Search for the cell housing the specified text and yield its [x, y] center coordinate. 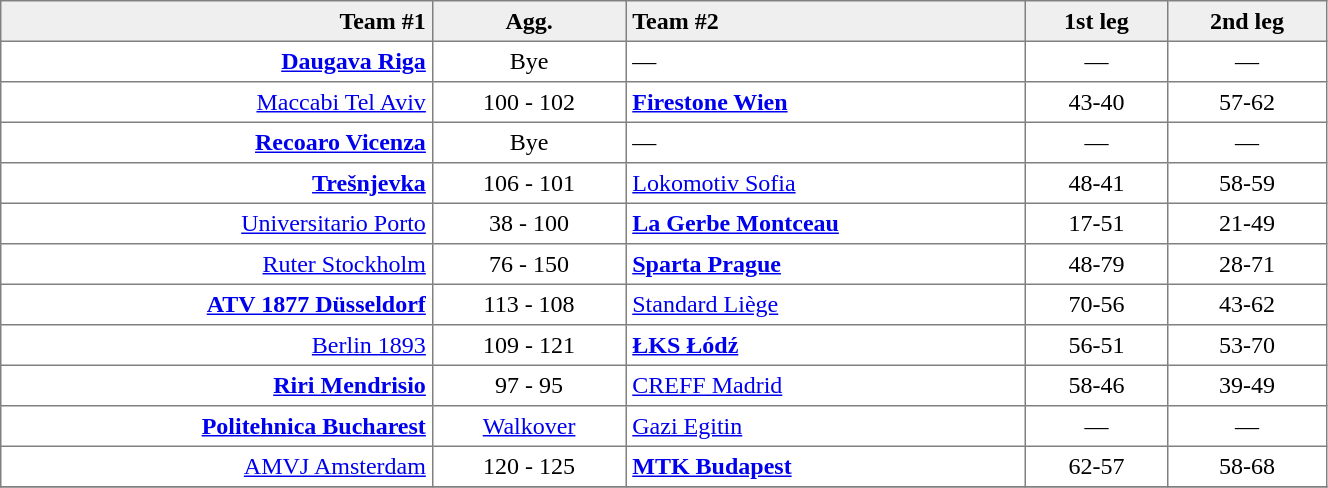
76 - 150 [530, 264]
Firestone Wien [826, 102]
48-41 [1096, 183]
Politehnica Bucharest [217, 426]
Recoaro Vicenza [217, 142]
Team #2 [826, 21]
113 - 108 [530, 304]
100 - 102 [530, 102]
CREFF Madrid [826, 385]
21-49 [1246, 223]
Universitario Porto [217, 223]
109 - 121 [530, 345]
28-71 [1246, 264]
56-51 [1096, 345]
58-46 [1096, 385]
17-51 [1096, 223]
53-70 [1246, 345]
Maccabi Tel Aviv [217, 102]
ŁKS Łódź [826, 345]
120 - 125 [530, 466]
58-68 [1246, 466]
Team #1 [217, 21]
106 - 101 [530, 183]
Ruter Stockholm [217, 264]
58-59 [1246, 183]
43-62 [1246, 304]
57-62 [1246, 102]
39-49 [1246, 385]
43-40 [1096, 102]
Agg. [530, 21]
62-57 [1096, 466]
70-56 [1096, 304]
Daugava Riga [217, 61]
La Gerbe Montceau [826, 223]
Gazi Egitin [826, 426]
Berlin 1893 [217, 345]
48-79 [1096, 264]
97 - 95 [530, 385]
38 - 100 [530, 223]
Sparta Prague [826, 264]
AMVJ Amsterdam [217, 466]
ATV 1877 Düsseldorf [217, 304]
Trešnjevka [217, 183]
Riri Mendrisio [217, 385]
1st leg [1096, 21]
MTK Budapest [826, 466]
2nd leg [1246, 21]
Standard Liège [826, 304]
Lokomotiv Sofia [826, 183]
Walkover [530, 426]
